Scan for the cell matching the given text and deliver its [x, y] coordinate at center. 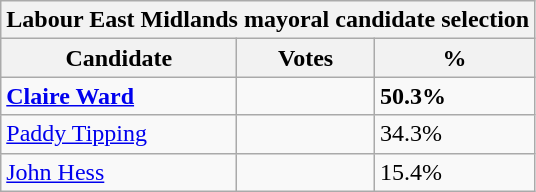
Votes [306, 58]
Paddy Tipping [119, 134]
15.4% [454, 172]
Candidate [119, 58]
Labour East Midlands mayoral candidate selection [268, 20]
34.3% [454, 134]
John Hess [119, 172]
% [454, 58]
50.3% [454, 96]
Claire Ward [119, 96]
